Output the (X, Y) coordinate of the center of the cell containing the given text.  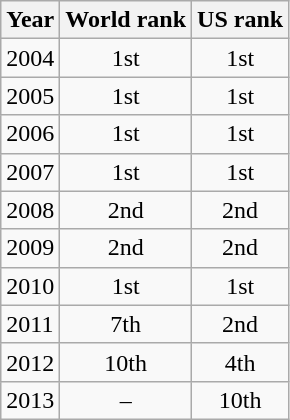
2009 (30, 248)
2006 (30, 134)
2008 (30, 210)
World rank (126, 20)
2013 (30, 400)
2011 (30, 324)
US rank (240, 20)
2012 (30, 362)
4th (240, 362)
Year (30, 20)
2010 (30, 286)
7th (126, 324)
2005 (30, 96)
2007 (30, 172)
– (126, 400)
2004 (30, 58)
